Return (x, y) of the center of cell containing provided text 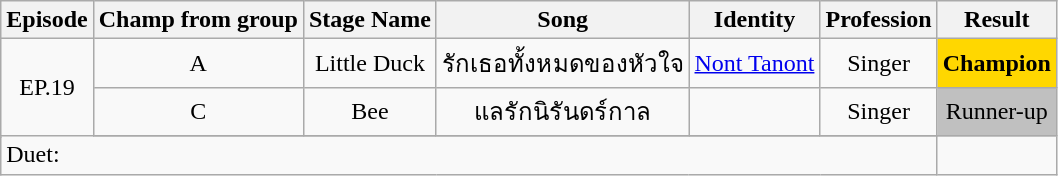
รักเธอทั้งหมดของหัวใจ (562, 64)
Episode (47, 20)
Champ from group (198, 20)
แลรักนิรันดร์กาล (562, 112)
Stage Name (370, 20)
Bee (370, 112)
Duet: (469, 155)
C (198, 112)
Song (562, 20)
Champion (996, 64)
Runner-up (996, 112)
Little Duck (370, 64)
EP.19 (47, 88)
Result (996, 20)
Identity (754, 20)
A (198, 64)
Nont Tanont (754, 64)
Profession (878, 20)
